Extract the (x, y) coordinate from the center of the cell holding the provided text.  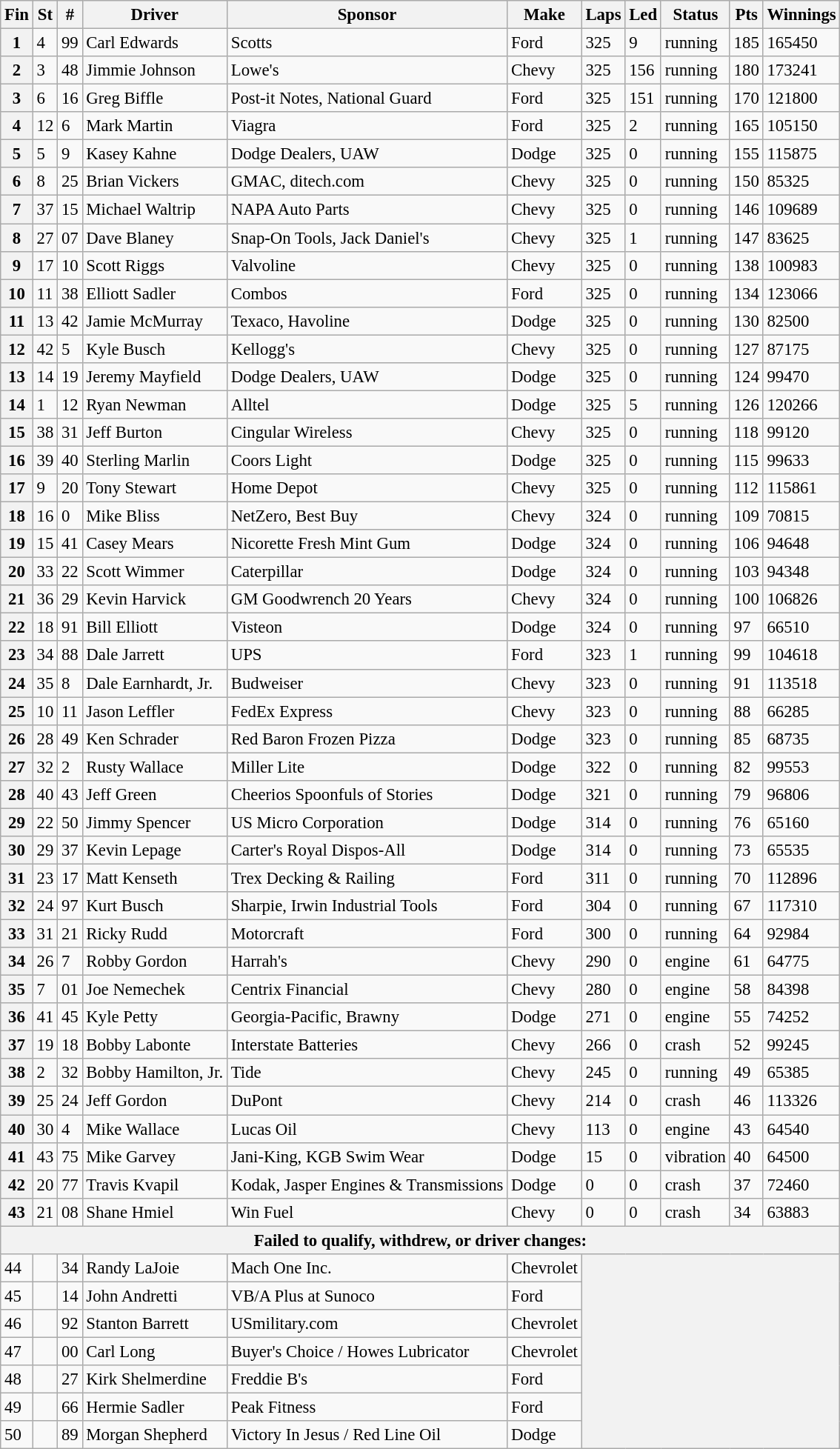
Winnings (801, 15)
92984 (801, 934)
66510 (801, 627)
Driver (154, 15)
109689 (801, 210)
104618 (801, 656)
76 (747, 822)
134 (747, 293)
85 (747, 739)
Jani-King, KGB Swim Wear (367, 1156)
173241 (801, 70)
Georgia-Pacific, Brawny (367, 1017)
Combos (367, 293)
Win Fuel (367, 1212)
82 (747, 767)
Pts (747, 15)
138 (747, 265)
Michael Waltrip (154, 210)
115 (747, 460)
Jeff Gordon (154, 1101)
74252 (801, 1017)
52 (747, 1045)
Home Depot (367, 488)
113326 (801, 1101)
70 (747, 878)
07 (70, 238)
112896 (801, 878)
67 (747, 906)
Trex Decking & Railing (367, 878)
Sterling Marlin (154, 460)
Mike Bliss (154, 516)
Stanton Barrett (154, 1324)
99120 (801, 433)
Freddie B's (367, 1379)
Snap-On Tools, Jack Daniel's (367, 238)
47 (17, 1351)
124 (747, 377)
117310 (801, 906)
87175 (801, 349)
94348 (801, 572)
08 (70, 1212)
Casey Mears (154, 544)
Scott Wimmer (154, 572)
Laps (603, 15)
vibration (695, 1156)
Cheerios Spoonfuls of Stories (367, 795)
64500 (801, 1156)
63883 (801, 1212)
Dale Jarrett (154, 656)
113518 (801, 683)
Cingular Wireless (367, 433)
68735 (801, 739)
165450 (801, 43)
Jeremy Mayfield (154, 377)
311 (603, 878)
92 (70, 1324)
Dave Blaney (154, 238)
Peak Fitness (367, 1408)
Interstate Batteries (367, 1045)
NAPA Auto Parts (367, 210)
Rusty Wallace (154, 767)
Jimmie Johnson (154, 70)
Greg Biffle (154, 99)
66285 (801, 711)
109 (747, 516)
Morgan Shepherd (154, 1435)
304 (603, 906)
120266 (801, 404)
79 (747, 795)
Sponsor (367, 15)
65160 (801, 822)
Mark Martin (154, 126)
Carl Long (154, 1351)
44 (17, 1268)
106 (747, 544)
00 (70, 1351)
Travis Kvapil (154, 1185)
266 (603, 1045)
65535 (801, 850)
Kellogg's (367, 349)
Sharpie, Irwin Industrial Tools (367, 906)
Randy LaJoie (154, 1268)
Tide (367, 1073)
Kevin Harvick (154, 599)
Bobby Labonte (154, 1045)
Brian Vickers (154, 181)
100983 (801, 265)
280 (603, 990)
Matt Kenseth (154, 878)
85325 (801, 181)
100 (747, 599)
156 (643, 70)
65385 (801, 1073)
112 (747, 488)
Lucas Oil (367, 1129)
GM Goodwrench 20 Years (367, 599)
01 (70, 990)
99245 (801, 1045)
64 (747, 934)
123066 (801, 293)
103 (747, 572)
Status (695, 15)
99633 (801, 460)
Kyle Petty (154, 1017)
Kyle Busch (154, 349)
Fin (17, 15)
155 (747, 154)
Post-it Notes, National Guard (367, 99)
FedEx Express (367, 711)
73 (747, 850)
130 (747, 321)
Robby Gordon (154, 962)
Make (544, 15)
Scotts (367, 43)
Elliott Sadler (154, 293)
146 (747, 210)
Buyer's Choice / Howes Lubricator (367, 1351)
Valvoline (367, 265)
300 (603, 934)
Dale Earnhardt, Jr. (154, 683)
214 (603, 1101)
Carter's Royal Dispos-All (367, 850)
147 (747, 238)
72460 (801, 1185)
Carl Edwards (154, 43)
77 (70, 1185)
St (44, 15)
82500 (801, 321)
Caterpillar (367, 572)
Ken Schrader (154, 739)
Texaco, Havoline (367, 321)
Red Baron Frozen Pizza (367, 739)
55 (747, 1017)
66 (70, 1408)
Kasey Kahne (154, 154)
151 (643, 99)
75 (70, 1156)
Mike Garvey (154, 1156)
Jimmy Spencer (154, 822)
Harrah's (367, 962)
94648 (801, 544)
USmilitary.com (367, 1324)
Victory In Jesus / Red Line Oil (367, 1435)
Visteon (367, 627)
126 (747, 404)
127 (747, 349)
64775 (801, 962)
Alltel (367, 404)
165 (747, 126)
70815 (801, 516)
105150 (801, 126)
Ryan Newman (154, 404)
115875 (801, 154)
Bobby Hamilton, Jr. (154, 1073)
121800 (801, 99)
Budweiser (367, 683)
Mike Wallace (154, 1129)
Centrix Financial (367, 990)
290 (603, 962)
Jeff Burton (154, 433)
Nicorette Fresh Mint Gum (367, 544)
61 (747, 962)
99470 (801, 377)
150 (747, 181)
Led (643, 15)
Hermie Sadler (154, 1408)
170 (747, 99)
271 (603, 1017)
64540 (801, 1129)
Ricky Rudd (154, 934)
106826 (801, 599)
Miller Lite (367, 767)
Jeff Green (154, 795)
96806 (801, 795)
118 (747, 433)
Scott Riggs (154, 265)
Mach One Inc. (367, 1268)
Motorcraft (367, 934)
Tony Stewart (154, 488)
Kurt Busch (154, 906)
UPS (367, 656)
Joe Nemechek (154, 990)
185 (747, 43)
Bill Elliott (154, 627)
John Andretti (154, 1296)
Jason Leffler (154, 711)
84398 (801, 990)
113 (603, 1129)
DuPont (367, 1101)
321 (603, 795)
Viagra (367, 126)
Kodak, Jasper Engines & Transmissions (367, 1185)
Kevin Lepage (154, 850)
VB/A Plus at Sunoco (367, 1296)
58 (747, 990)
Shane Hmiel (154, 1212)
US Micro Corporation (367, 822)
Kirk Shelmerdine (154, 1379)
245 (603, 1073)
89 (70, 1435)
Jamie McMurray (154, 321)
Coors Light (367, 460)
Failed to qualify, withdrew, or driver changes: (421, 1240)
Lowe's (367, 70)
115861 (801, 488)
180 (747, 70)
NetZero, Best Buy (367, 516)
# (70, 15)
322 (603, 767)
99553 (801, 767)
83625 (801, 238)
GMAC, ditech.com (367, 181)
